Pinpoint the cell where the given text exists, returning its [x, y] midpoint coordinate. 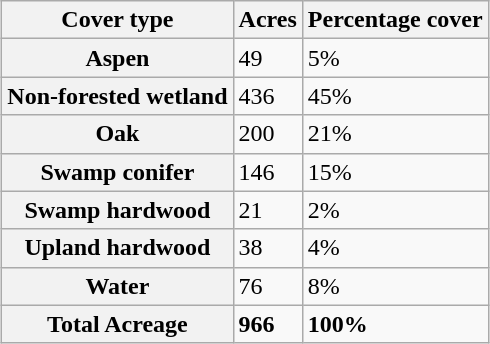
49 [268, 58]
Acres [268, 20]
76 [268, 286]
Swamp hardwood [118, 210]
Total Acreage [118, 324]
4% [395, 248]
Oak [118, 134]
Percentage cover [395, 20]
966 [268, 324]
Non-forested wetland [118, 96]
Cover type [118, 20]
21 [268, 210]
Upland hardwood [118, 248]
Water [118, 286]
15% [395, 172]
100% [395, 324]
2% [395, 210]
38 [268, 248]
200 [268, 134]
436 [268, 96]
8% [395, 286]
146 [268, 172]
21% [395, 134]
Swamp conifer [118, 172]
45% [395, 96]
Aspen [118, 58]
5% [395, 58]
